Return the (X, Y) coordinate for the center point of the cell that contains the specified text.  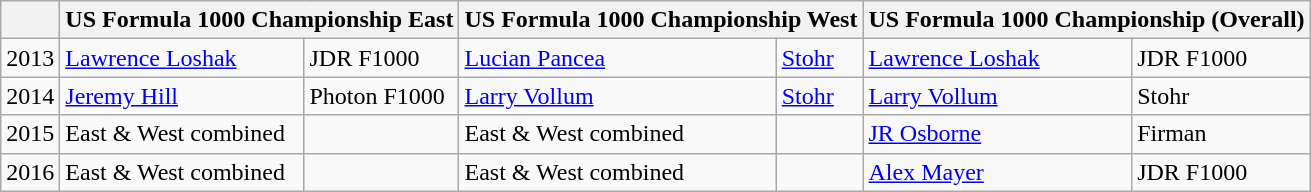
2013 (30, 58)
2016 (30, 172)
Firman (1221, 134)
Lucian Pancea (618, 58)
Jeremy Hill (182, 96)
Alex Mayer (998, 172)
US Formula 1000 Championship East (260, 20)
US Formula 1000 Championship West (661, 20)
2015 (30, 134)
JR Osborne (998, 134)
US Formula 1000 Championship (Overall) (1086, 20)
2014 (30, 96)
Photon F1000 (382, 96)
